Extract the (x, y) coordinate from the center of the cell holding the provided text.  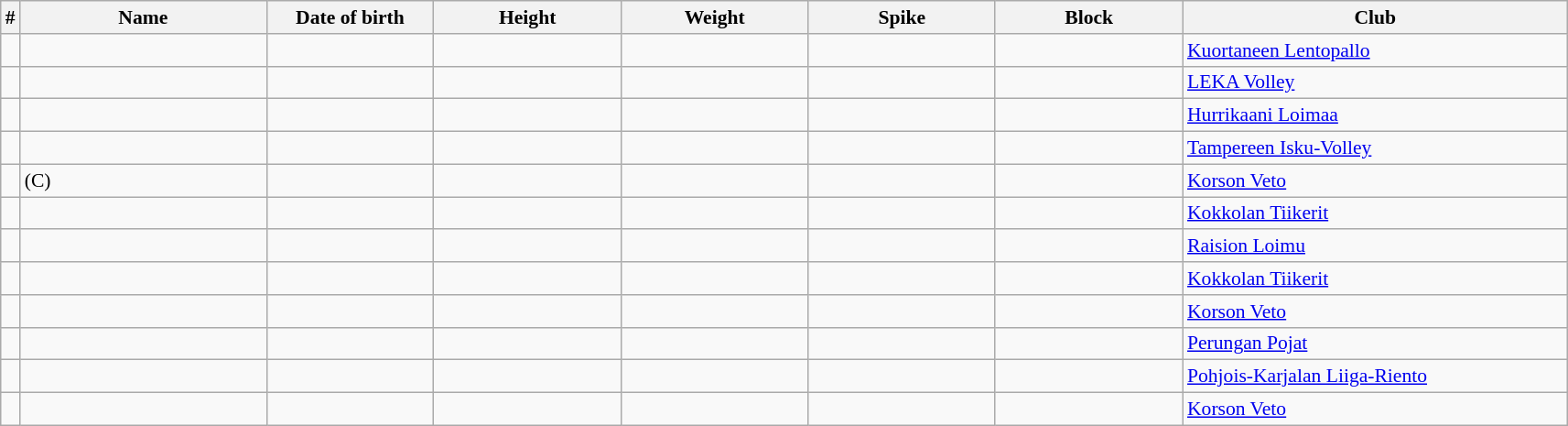
Block (1089, 17)
Name (143, 17)
Hurrikaani Loimaa (1375, 115)
Height (527, 17)
Club (1375, 17)
(C) (143, 180)
Spike (903, 17)
Kuortaneen Lentopallo (1375, 50)
Pohjois-Karjalan Liiga-Riento (1375, 377)
Raision Loimu (1375, 246)
# (11, 17)
Weight (714, 17)
Date of birth (350, 17)
LEKA Volley (1375, 82)
Tampereen Isku-Volley (1375, 148)
Perungan Pojat (1375, 344)
